Return the [X, Y] coordinate for the center point of the cell that contains the specified text.  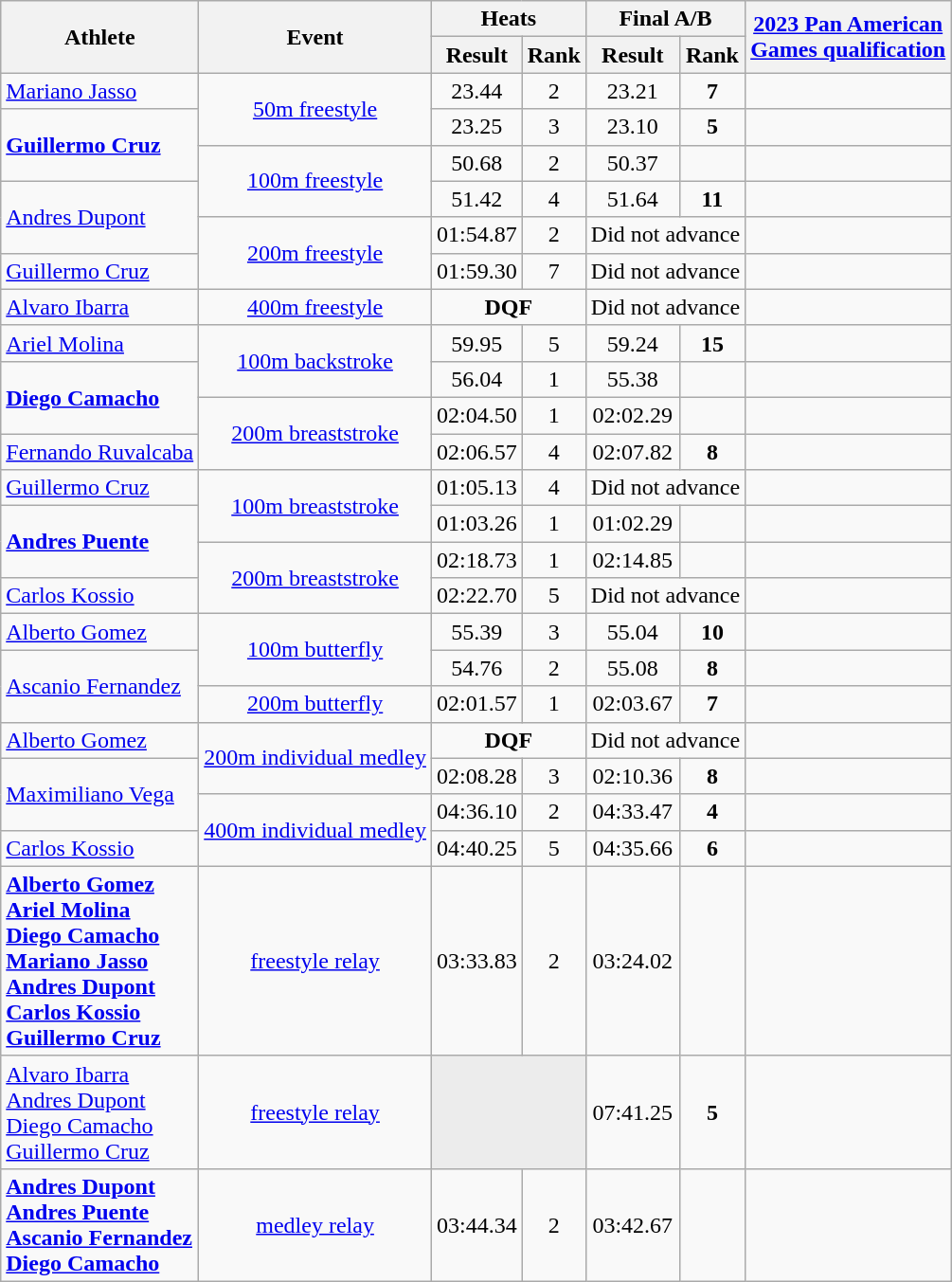
200m individual medley [315, 758]
Andres Puente [100, 542]
01:03.26 [476, 524]
02:07.82 [633, 452]
100m butterfly [315, 650]
56.04 [476, 379]
02:18.73 [476, 560]
59.24 [633, 343]
51.42 [476, 199]
23.21 [633, 91]
55.04 [633, 632]
04:36.10 [476, 812]
03:33.83 [476, 961]
55.38 [633, 379]
Alvaro IbarraAndres DupontDiego CamachoGuillermo Cruz [100, 1112]
200m freestyle [315, 253]
Andres Dupont [100, 217]
200m butterfly [315, 704]
Heats [508, 19]
03:44.34 [476, 1224]
Alvaro Ibarra [100, 307]
Ariel Molina [100, 343]
01:59.30 [476, 271]
01:05.13 [476, 488]
02:08.28 [476, 776]
03:24.02 [633, 961]
2023 Pan American Games qualification [849, 37]
04:33.47 [633, 812]
Final A/B [665, 19]
Mariano Jasso [100, 91]
02:01.57 [476, 704]
02:03.67 [633, 704]
15 [712, 343]
02:10.36 [633, 776]
02:02.29 [633, 415]
54.76 [476, 668]
50.37 [633, 163]
6 [712, 848]
59.95 [476, 343]
100m breaststroke [315, 506]
100m freestyle [315, 181]
02:22.70 [476, 596]
02:14.85 [633, 560]
Athlete [100, 37]
01:02.29 [633, 524]
11 [712, 199]
Andres DupontAndres PuenteAscanio FernandezDiego Camacho [100, 1224]
01:54.87 [476, 235]
50.68 [476, 163]
04:40.25 [476, 848]
03:42.67 [633, 1224]
400m freestyle [315, 307]
medley relay [315, 1224]
10 [712, 632]
04:35.66 [633, 848]
Maximiliano Vega [100, 794]
55.39 [476, 632]
50m freestyle [315, 109]
Event [315, 37]
23.10 [633, 127]
55.08 [633, 668]
400m individual medley [315, 830]
Ascanio Fernandez [100, 686]
02:04.50 [476, 415]
Diego Camacho [100, 397]
51.64 [633, 199]
23.25 [476, 127]
07:41.25 [633, 1112]
Fernando Ruvalcaba [100, 452]
Alberto GomezAriel MolinaDiego CamachoMariano JassoAndres DupontCarlos KossioGuillermo Cruz [100, 961]
02:06.57 [476, 452]
23.44 [476, 91]
100m backstroke [315, 361]
